Locate the cell with the specified text and output its (x, y) center coordinate. 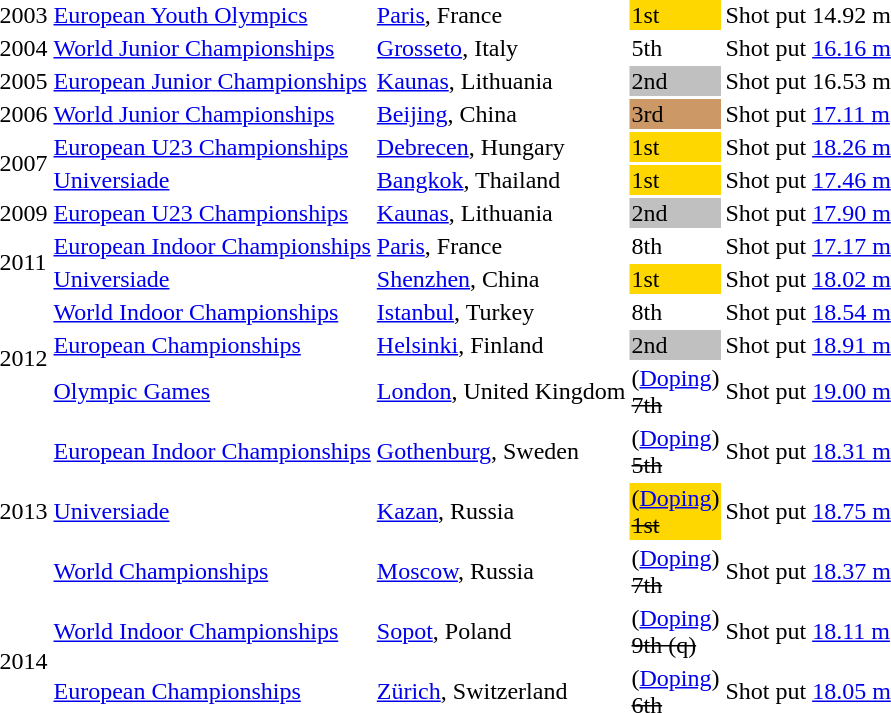
(Doping)9th (q) (676, 632)
Moscow, Russia (501, 572)
3rd (676, 114)
Beijing, China (501, 114)
Helsinki, Finland (501, 345)
European Junior Championships (212, 81)
Shenzhen, China (501, 279)
Debrecen, Hungary (501, 147)
Bangkok, Thailand (501, 180)
World Championships (212, 572)
Sopot, Poland (501, 632)
5th (676, 48)
European Youth Olympics (212, 15)
(Doping)1st (676, 512)
Istanbul, Turkey (501, 312)
London, United Kingdom (501, 392)
Gothenburg, Sweden (501, 452)
Olympic Games (212, 392)
Grosseto, Italy (501, 48)
(Doping)5th (676, 452)
Kazan, Russia (501, 512)
European Championships (212, 345)
